Provide the [x, y] coordinate of the cell's center where the given text is located.  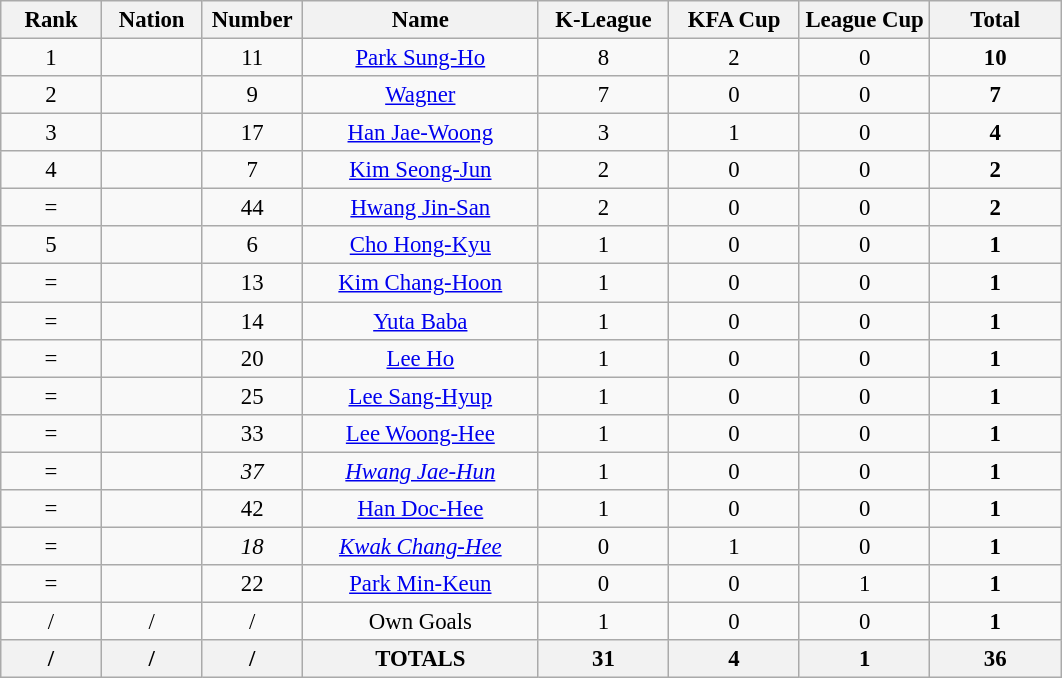
9 [252, 95]
Kim Seong-Jun [421, 170]
Lee Sang-Hyup [421, 396]
42 [252, 509]
KFA Cup [734, 20]
14 [252, 321]
25 [252, 396]
K-League [604, 20]
33 [252, 433]
Park Sung-Ho [421, 58]
13 [252, 283]
Rank [52, 20]
20 [252, 358]
Han Jae-Woong [421, 133]
44 [252, 208]
8 [604, 58]
37 [252, 471]
Lee Ho [421, 358]
Cho Hong-Kyu [421, 245]
Han Doc-Hee [421, 509]
Lee Woong-Hee [421, 433]
Hwang Jin-San [421, 208]
Park Min-Keun [421, 584]
22 [252, 584]
Yuta Baba [421, 321]
TOTALS [421, 659]
17 [252, 133]
Kwak Chang-Hee [421, 546]
10 [996, 58]
18 [252, 546]
Name [421, 20]
6 [252, 245]
League Cup [864, 20]
Kim Chang-Hoon [421, 283]
Hwang Jae-Hun [421, 471]
Total [996, 20]
Number [252, 20]
Own Goals [421, 621]
Wagner [421, 95]
Nation [152, 20]
11 [252, 58]
36 [996, 659]
5 [52, 245]
31 [604, 659]
